Identify which cell holds the provided text, then report its (X, Y) central coordinate. 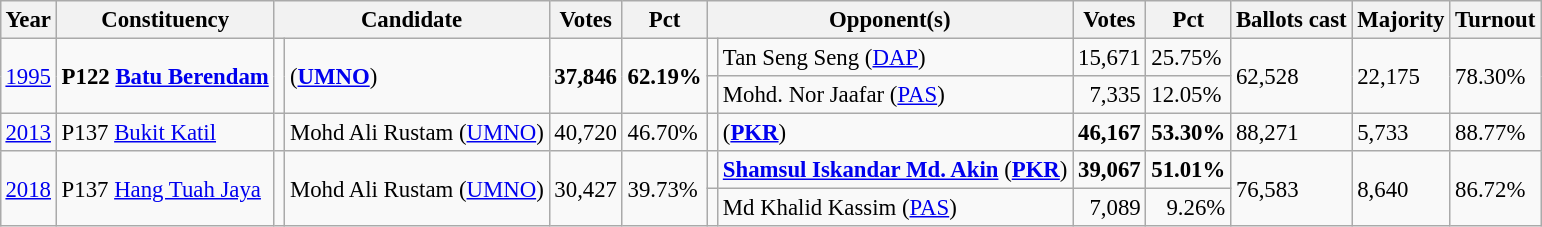
Candidate (412, 20)
Majority (1401, 20)
40,720 (586, 133)
51.01% (1188, 170)
53.30% (1188, 133)
7,335 (1110, 95)
37,846 (586, 76)
39.73% (664, 188)
15,671 (1110, 57)
Constituency (165, 20)
12.05% (1188, 95)
Ballots cast (1292, 20)
76,583 (1292, 188)
P122 Batu Berendam (165, 76)
78.30% (1496, 76)
46.70% (664, 133)
9.26% (1188, 208)
Md Khalid Kassim (PAS) (896, 208)
62,528 (1292, 76)
39,067 (1110, 170)
88,271 (1292, 133)
46,167 (1110, 133)
Shamsul Iskandar Md. Akin (PKR) (896, 170)
25.75% (1188, 57)
Tan Seng Seng (DAP) (896, 57)
7,089 (1110, 208)
Mohd. Nor Jaafar (PAS) (896, 95)
1995 (28, 76)
2018 (28, 188)
P137 Bukit Katil (165, 133)
5,733 (1401, 133)
22,175 (1401, 76)
(PKR) (896, 133)
88.77% (1496, 133)
86.72% (1496, 188)
Year (28, 20)
62.19% (664, 76)
Turnout (1496, 20)
8,640 (1401, 188)
(UMNO) (417, 76)
30,427 (586, 188)
P137 Hang Tuah Jaya (165, 188)
Opponent(s) (890, 20)
2013 (28, 133)
